Determine the [X, Y] coordinate at the center of the cell enclosing the given text.  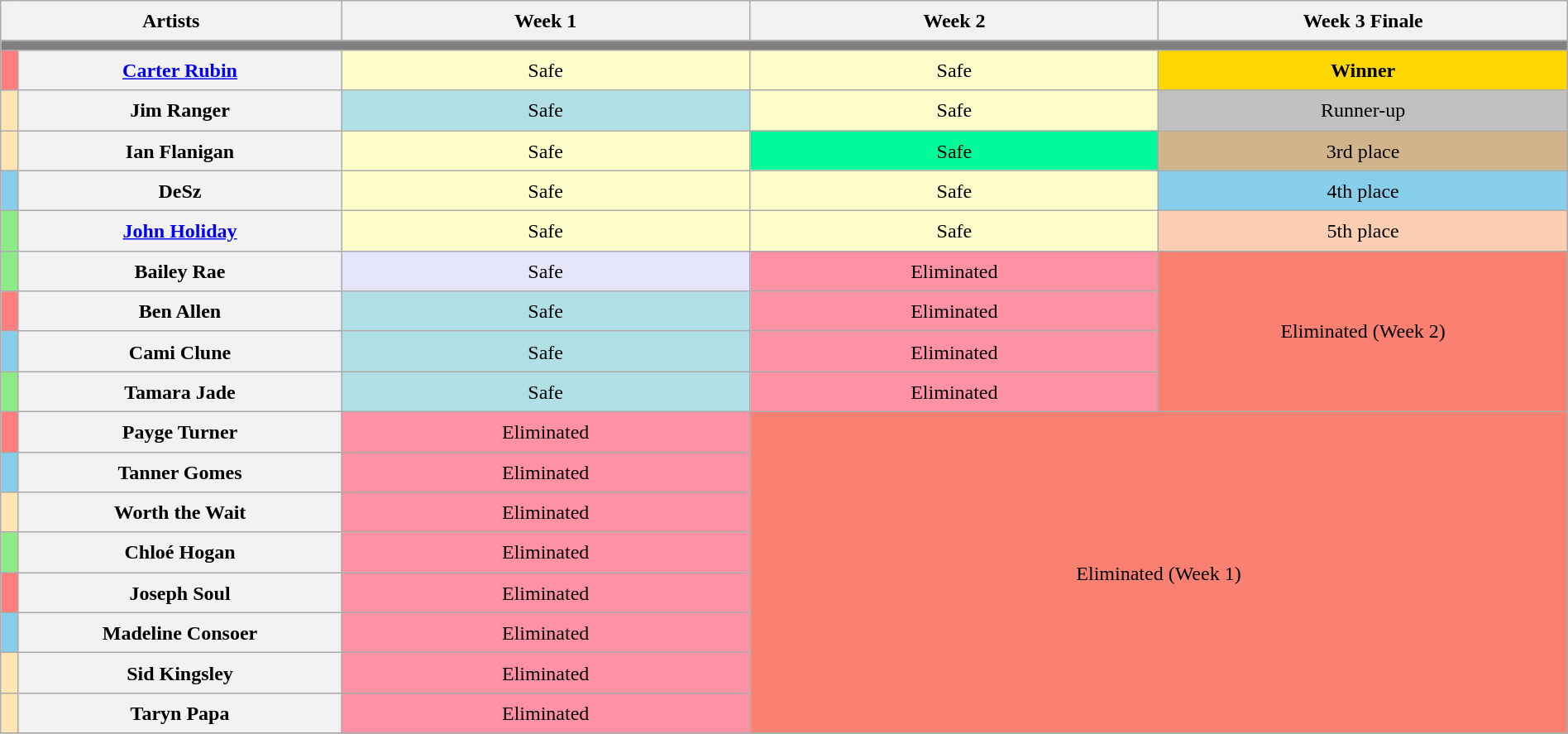
Joseph Soul [179, 592]
Worth the Wait [179, 513]
5th place [1363, 232]
Tanner Gomes [179, 472]
Cami Clune [179, 351]
3rd place [1363, 151]
Week 1 [546, 22]
Eliminated (Week 2) [1363, 331]
Winner [1363, 70]
Sid Kingsley [179, 674]
Bailey Rae [179, 271]
Runner-up [1363, 111]
Ben Allen [179, 311]
Artists [171, 22]
4th place [1363, 190]
Payge Turner [179, 432]
John Holiday [179, 232]
Carter Rubin [179, 70]
Week 3 Finale [1363, 22]
Madeline Consoer [179, 632]
Taryn Papa [179, 713]
Jim Ranger [179, 111]
Ian Flanigan [179, 151]
DeSz [179, 190]
Chloé Hogan [179, 553]
Tamara Jade [179, 392]
Eliminated (Week 1) [1159, 572]
Week 2 [954, 22]
